Find where the given text appears and provide that cell's center as [X, Y] coordinate. 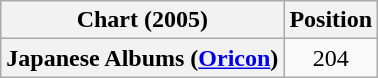
204 [331, 58]
Position [331, 20]
Japanese Albums (Oricon) [142, 58]
Chart (2005) [142, 20]
